Output the (X, Y) coordinate of the center of the cell containing the given text.  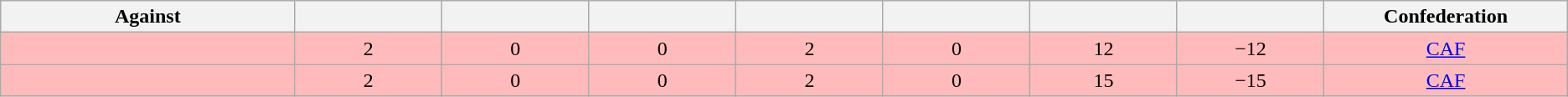
Confederation (1446, 17)
−12 (1251, 48)
15 (1104, 80)
−15 (1251, 80)
12 (1104, 48)
Against (147, 17)
